Return [X, Y] of the center of cell containing provided text 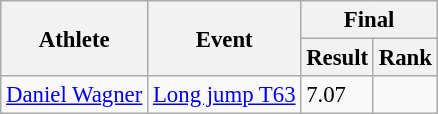
Final [369, 20]
7.07 [338, 95]
Result [338, 58]
Daniel Wagner [74, 95]
Long jump T63 [224, 95]
Event [224, 38]
Athlete [74, 38]
Rank [405, 58]
